Provide the [x, y] coordinate of the cell's center where the given text is located.  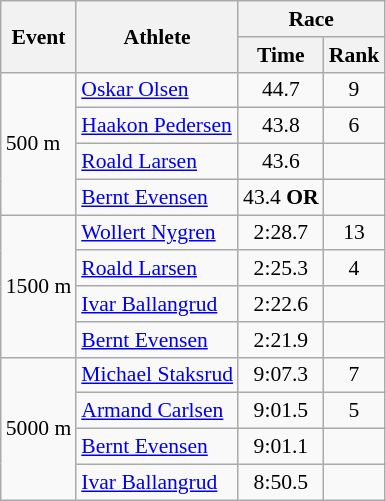
Armand Carlsen [157, 411]
44.7 [281, 90]
Oskar Olsen [157, 90]
8:50.5 [281, 482]
9:01.1 [281, 447]
9:07.3 [281, 375]
Wollert Nygren [157, 233]
Race [311, 19]
43.8 [281, 126]
2:28.7 [281, 233]
6 [354, 126]
2:22.6 [281, 304]
13 [354, 233]
4 [354, 269]
9:01.5 [281, 411]
1500 m [38, 286]
Athlete [157, 36]
Time [281, 55]
5 [354, 411]
5000 m [38, 428]
9 [354, 90]
Haakon Pedersen [157, 126]
7 [354, 375]
Rank [354, 55]
2:25.3 [281, 269]
500 m [38, 143]
43.6 [281, 162]
43.4 OR [281, 197]
Event [38, 36]
Michael Staksrud [157, 375]
2:21.9 [281, 340]
